Return (x, y) of the center of cell containing provided text 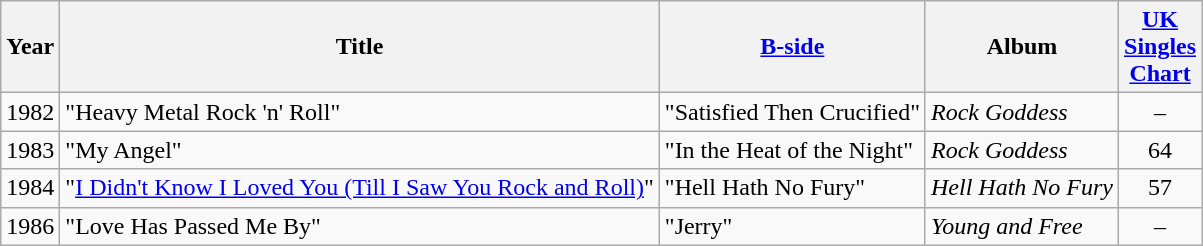
1984 (30, 188)
1986 (30, 226)
"Satisfied Then Crucified" (792, 112)
"I Didn't Know I Loved You (Till I Saw You Rock and Roll)" (360, 188)
1982 (30, 112)
Young and Free (1022, 226)
"My Angel" (360, 150)
"Hell Hath No Fury" (792, 188)
Year (30, 47)
"Love Has Passed Me By" (360, 226)
"Heavy Metal Rock 'n' Roll" (360, 112)
1983 (30, 150)
64 (1160, 150)
UK Singles Chart (1160, 47)
"In the Heat of the Night" (792, 150)
"Jerry" (792, 226)
B-side (792, 47)
Title (360, 47)
57 (1160, 188)
Album (1022, 47)
Hell Hath No Fury (1022, 188)
